Return the [X, Y] coordinate for the center point of the cell that contains the specified text.  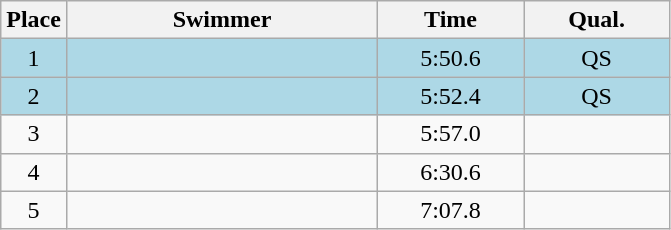
5:50.6 [451, 58]
1 [34, 58]
Time [451, 20]
7:07.8 [451, 210]
5 [34, 210]
3 [34, 134]
2 [34, 96]
Swimmer [222, 20]
Place [34, 20]
Qual. [597, 20]
6:30.6 [451, 172]
5:57.0 [451, 134]
5:52.4 [451, 96]
4 [34, 172]
